For the text-containing cell, return its midpoint in (x, y) coordinate format. 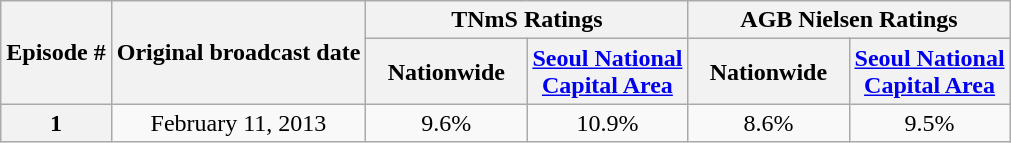
10.9% (608, 123)
AGB Nielsen Ratings (849, 20)
8.6% (768, 123)
1 (56, 123)
Episode # (56, 52)
9.5% (930, 123)
TNmS Ratings (527, 20)
9.6% (446, 123)
Original broadcast date (238, 52)
February 11, 2013 (238, 123)
